Capture the cell that displays the provided text and extract its (X, Y) central coordinate. 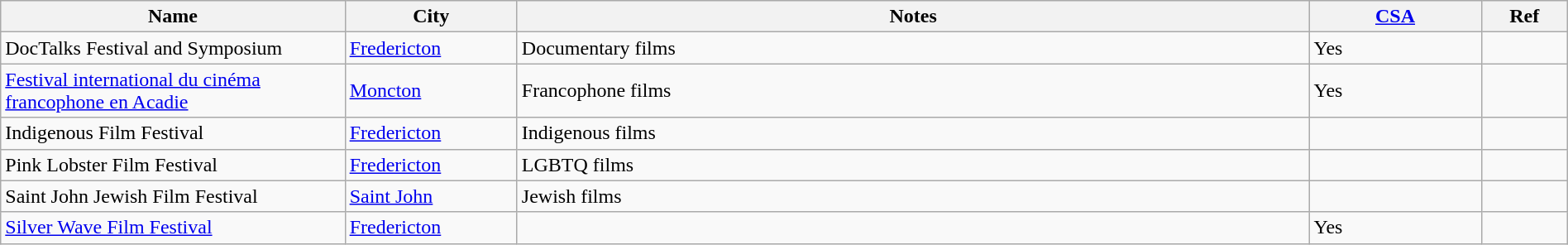
Indigenous Film Festival (173, 133)
Name (173, 17)
Documentary films (913, 48)
Saint John (431, 196)
Silver Wave Film Festival (173, 228)
Jewish films (913, 196)
CSA (1395, 17)
Pink Lobster Film Festival (173, 165)
Festival international du cinéma francophone en Acadie (173, 91)
Notes (913, 17)
LGBTQ films (913, 165)
City (431, 17)
DocTalks Festival and Symposium (173, 48)
Indigenous films (913, 133)
Ref (1524, 17)
Saint John Jewish Film Festival (173, 196)
Moncton (431, 91)
Francophone films (913, 91)
